Determine the [X, Y] coordinate at the center of the cell enclosing the given text.  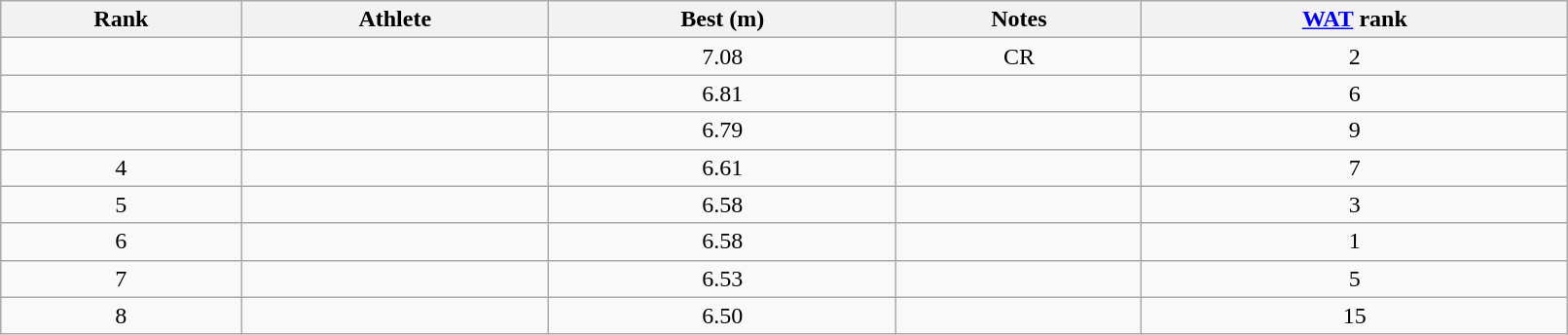
Rank [121, 19]
6.53 [722, 279]
15 [1355, 316]
CR [1019, 56]
3 [1355, 205]
6.79 [722, 130]
WAT rank [1355, 19]
6.61 [722, 167]
9 [1355, 130]
Notes [1019, 19]
7.08 [722, 56]
1 [1355, 242]
Best (m) [722, 19]
8 [121, 316]
6.81 [722, 93]
2 [1355, 56]
Athlete [395, 19]
4 [121, 167]
6.50 [722, 316]
